For the text-containing cell, return its midpoint in (X, Y) coordinate format. 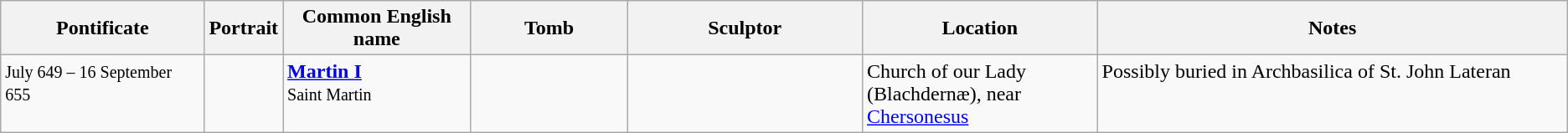
Notes (1332, 28)
Possibly buried in Archbasilica of St. John Lateran (1332, 94)
Portrait (244, 28)
July 649 – 16 September 655 (102, 94)
Sculptor (745, 28)
Location (980, 28)
Tomb (549, 28)
Martin ISaint Martin (377, 94)
Common English name (377, 28)
Church of our Lady (Blachdernæ), near Chersonesus (980, 94)
Pontificate (102, 28)
